Identify which cell holds the provided text, then report its [x, y] central coordinate. 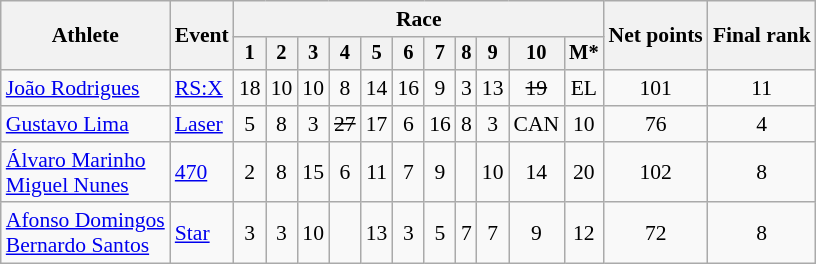
76 [656, 124]
Event [202, 36]
Athlete [86, 36]
EL [584, 88]
Laser [202, 124]
Race [419, 19]
João Rodrigues [86, 88]
Álvaro MarinhoMiguel Nunes [86, 172]
Afonso DomingosBernardo Santos [86, 234]
20 [584, 172]
19 [536, 88]
102 [656, 172]
27 [345, 124]
Net points [656, 36]
1 [250, 54]
101 [656, 88]
470 [202, 172]
12 [584, 234]
72 [656, 234]
M* [584, 54]
Gustavo Lima [86, 124]
15 [313, 172]
Final rank [762, 36]
17 [377, 124]
Star [202, 234]
CAN [536, 124]
18 [250, 88]
RS:X [202, 88]
